Find where the given text appears and provide that cell's center as (x, y) coordinate. 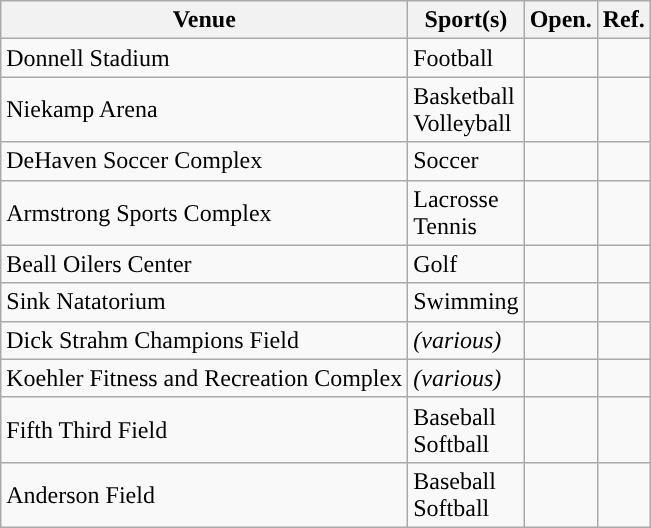
Sport(s) (466, 20)
Venue (204, 20)
Dick Strahm Champions Field (204, 340)
Ref. (624, 20)
Donnell Stadium (204, 58)
Lacrosse Tennis (466, 212)
Open. (560, 20)
Football (466, 58)
Basketball Volleyball (466, 110)
Swimming (466, 302)
Fifth Third Field (204, 430)
Soccer (466, 161)
Koehler Fitness and Recreation Complex (204, 378)
Sink Natatorium (204, 302)
Baseball Softball (466, 430)
DeHaven Soccer Complex (204, 161)
Niekamp Arena (204, 110)
Golf (466, 264)
BaseballSoftball (466, 494)
Beall Oilers Center (204, 264)
Anderson Field (204, 494)
Armstrong Sports Complex (204, 212)
